Determine the [X, Y] coordinate at the center of the cell enclosing the given text.  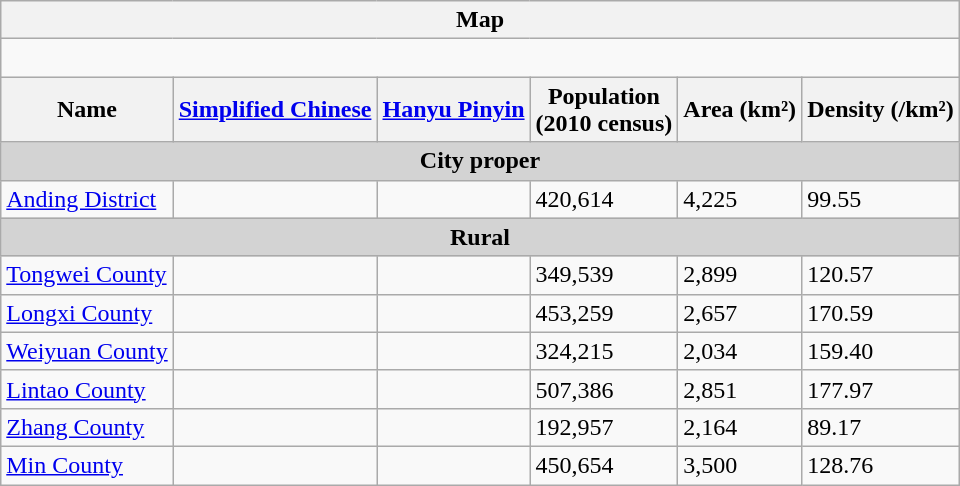
Density (/km²) [881, 110]
Map [480, 20]
192,957 [604, 427]
City proper [480, 161]
324,215 [604, 351]
Population(2010 census) [604, 110]
4,225 [740, 199]
Lintao County [87, 389]
349,539 [604, 275]
Area (km²) [740, 110]
3,500 [740, 465]
453,259 [604, 313]
Weiyuan County [87, 351]
99.55 [881, 199]
2,657 [740, 313]
Rural [480, 237]
2,164 [740, 427]
2,034 [740, 351]
Longxi County [87, 313]
Min County [87, 465]
420,614 [604, 199]
Zhang County [87, 427]
170.59 [881, 313]
120.57 [881, 275]
128.76 [881, 465]
2,899 [740, 275]
159.40 [881, 351]
Hanyu Pinyin [454, 110]
Simplified Chinese [275, 110]
450,654 [604, 465]
Anding District [87, 199]
177.97 [881, 389]
Tongwei County [87, 275]
89.17 [881, 427]
Name [87, 110]
507,386 [604, 389]
2,851 [740, 389]
